Provide the (x, y) coordinate of the cell's center where the given text is located.  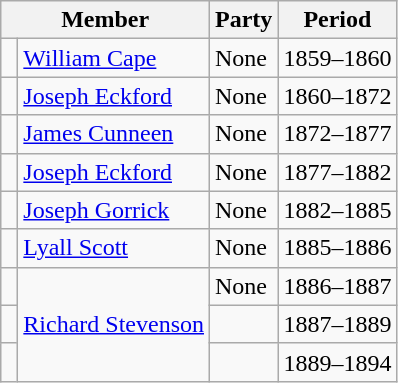
Richard Stevenson (114, 324)
1877–1882 (338, 172)
1882–1885 (338, 210)
1885–1886 (338, 248)
James Cunneen (114, 134)
1860–1872 (338, 96)
1872–1877 (338, 134)
Party (244, 20)
1889–1894 (338, 362)
Period (338, 20)
Member (106, 20)
Lyall Scott (114, 248)
1887–1889 (338, 324)
1859–1860 (338, 58)
1886–1887 (338, 286)
Joseph Gorrick (114, 210)
William Cape (114, 58)
